Provide the (X, Y) coordinate of the cell's center where the given text is located.  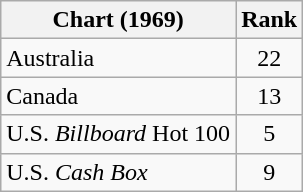
22 (270, 58)
U.S. Billboard Hot 100 (118, 134)
Canada (118, 96)
5 (270, 134)
Rank (270, 20)
Australia (118, 58)
Chart (1969) (118, 20)
U.S. Cash Box (118, 172)
13 (270, 96)
9 (270, 172)
